Return (x, y) of the center of cell containing provided text 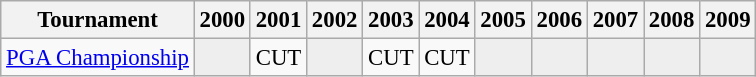
2004 (447, 20)
2003 (391, 20)
2000 (222, 20)
2006 (559, 20)
PGA Championship (98, 58)
2009 (728, 20)
2005 (503, 20)
2002 (335, 20)
2007 (615, 20)
Tournament (98, 20)
2001 (278, 20)
2008 (672, 20)
